Provide the [x, y] coordinate of the cell's center where the given text is located.  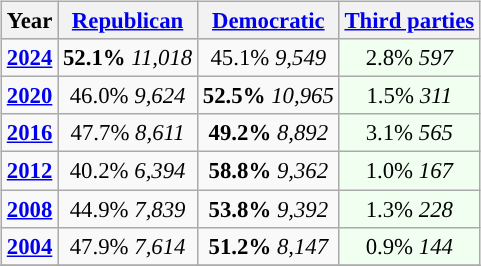
47.7% 8,611 [128, 133]
Democratic [269, 21]
2024 [29, 58]
2012 [29, 171]
1.3% 228 [409, 209]
2.8% 597 [409, 58]
Republican [128, 21]
47.9% 7,614 [128, 246]
58.8% 9,362 [269, 171]
1.0% 167 [409, 171]
45.1% 9,549 [269, 58]
52.5% 10,965 [269, 96]
52.1% 11,018 [128, 58]
Year [29, 21]
44.9% 7,839 [128, 209]
Third parties [409, 21]
2016 [29, 133]
40.2% 6,394 [128, 171]
51.2% 8,147 [269, 246]
2004 [29, 246]
1.5% 311 [409, 96]
3.1% 565 [409, 133]
53.8% 9,392 [269, 209]
0.9% 144 [409, 246]
2008 [29, 209]
2020 [29, 96]
46.0% 9,624 [128, 96]
49.2% 8,892 [269, 133]
